Capture the cell that displays the provided text and extract its [X, Y] central coordinate. 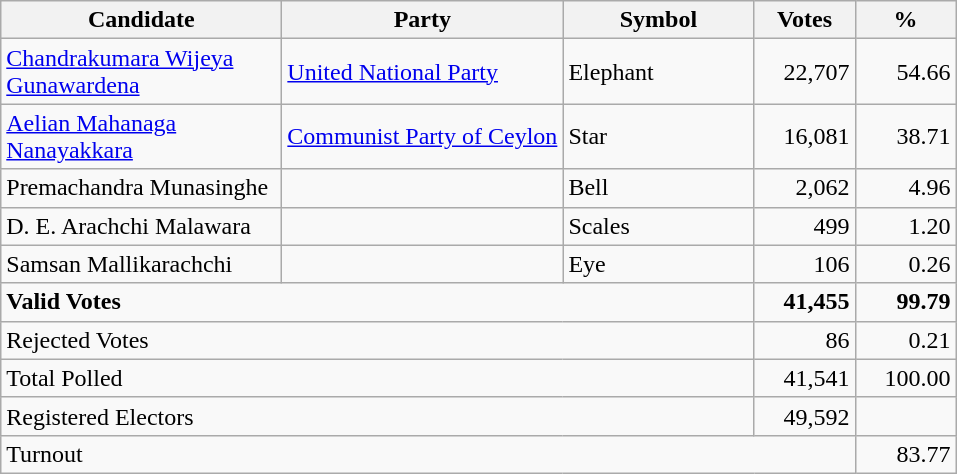
Aelian Mahanaga Nanayakkara [142, 136]
Scales [658, 226]
Candidate [142, 20]
Turnout [428, 454]
Premachandra Munasinghe [142, 188]
Eye [658, 264]
54.66 [906, 72]
Elephant [658, 72]
Samsan Mallikarachchi [142, 264]
Valid Votes [378, 302]
Chandrakumara Wijeya Gunawardena [142, 72]
D. E. Arachchi Malawara [142, 226]
4.96 [906, 188]
1.20 [906, 226]
Rejected Votes [378, 340]
Total Polled [378, 378]
99.79 [906, 302]
83.77 [906, 454]
41,455 [804, 302]
499 [804, 226]
United National Party [422, 72]
0.21 [906, 340]
Party [422, 20]
41,541 [804, 378]
2,062 [804, 188]
22,707 [804, 72]
% [906, 20]
100.00 [906, 378]
Star [658, 136]
Symbol [658, 20]
Communist Party of Ceylon [422, 136]
38.71 [906, 136]
86 [804, 340]
0.26 [906, 264]
16,081 [804, 136]
Bell [658, 188]
106 [804, 264]
49,592 [804, 416]
Votes [804, 20]
Registered Electors [378, 416]
